For the text-containing cell, return its midpoint in (X, Y) coordinate format. 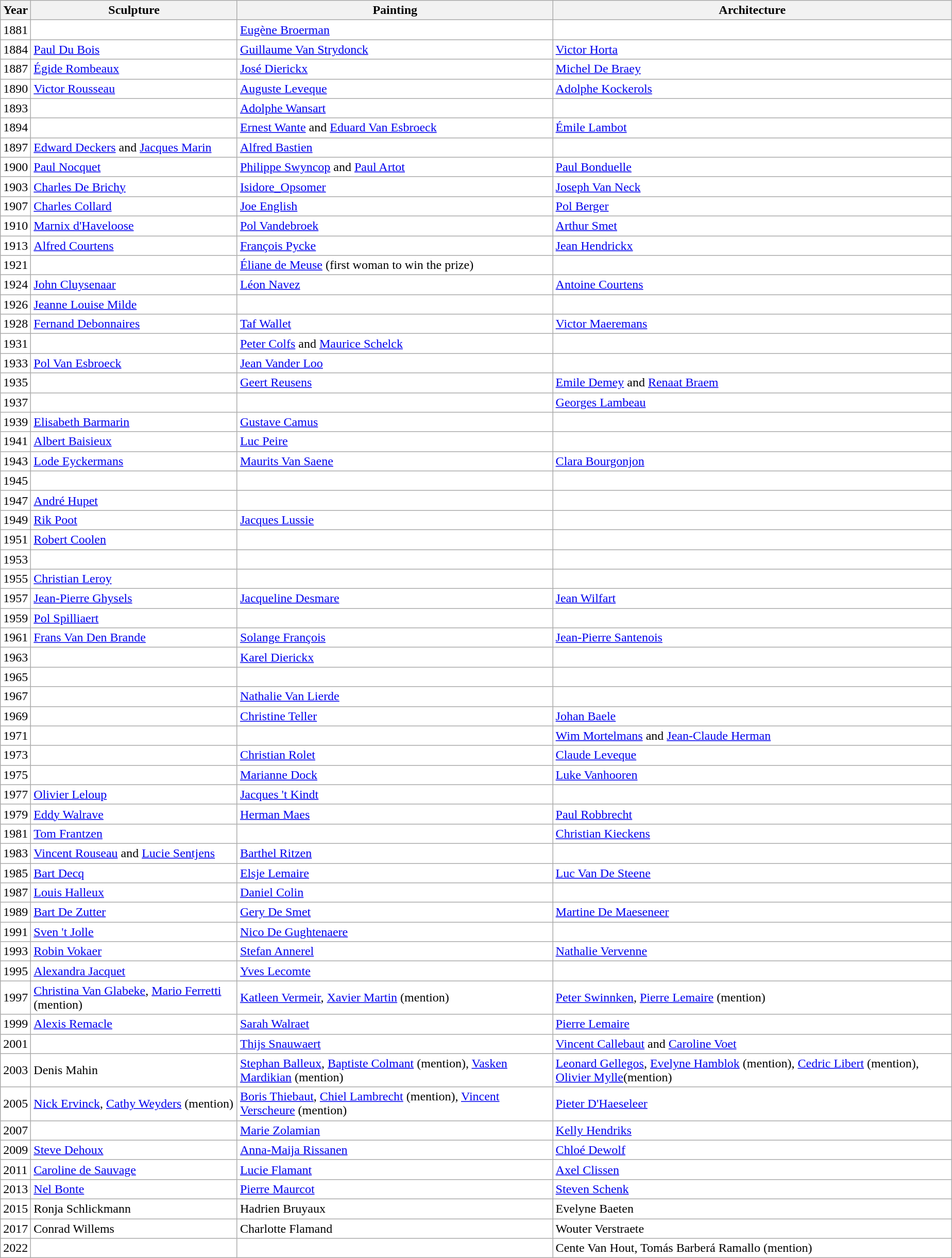
1997 (15, 997)
Joseph Van Neck (752, 186)
Barthel Ritzen (395, 853)
Clara Bourgonjon (752, 461)
Peter Swinnken, Pierre Lemaire (mention) (752, 997)
1910 (15, 226)
Michel De Braey (752, 69)
José Dierickx (395, 69)
1897 (15, 147)
Hadrien Bruyaux (395, 1209)
Maurits Van Saene (395, 461)
Luke Vanhooren (752, 775)
1959 (15, 618)
Jean-Pierre Santenois (752, 638)
Paul Robbrecht (752, 814)
Sculpture (134, 10)
Paul Nocquet (134, 167)
Yves Lecomte (395, 971)
1973 (15, 755)
Cente Van Hout, Tomás Barberá Ramallo (mention) (752, 1248)
Alexis Remacle (134, 1024)
1921 (15, 265)
Jean-Pierre Ghysels (134, 599)
Wouter Verstraete (752, 1229)
1979 (15, 814)
Rik Poot (134, 520)
1961 (15, 638)
Nel Bonte (134, 1189)
1933 (15, 363)
Jean Hendrickx (752, 246)
Sven 't Jolle (134, 932)
Pol Van Esbroeck (134, 363)
2013 (15, 1189)
Pol Vandebroek (395, 226)
1937 (15, 402)
Caroline de Sauvage (134, 1169)
Eugène Broerman (395, 30)
1945 (15, 481)
Geert Reusens (395, 383)
Gustave Camus (395, 422)
Jean Vander Loo (395, 363)
Eddy Walrave (134, 814)
1951 (15, 539)
2017 (15, 1229)
Charles Collard (134, 206)
Alfred Courtens (134, 246)
1941 (15, 441)
Victor Maeremans (752, 324)
1957 (15, 599)
2009 (15, 1150)
Isidore_Opsomer (395, 186)
1913 (15, 246)
Steven Schenk (752, 1189)
Bart Decq (134, 873)
Louis Halleux (134, 893)
Christina Van Glabeke, Mario Ferretti (mention) (134, 997)
Axel Clissen (752, 1169)
Bart De Zutter (134, 912)
Lucie Flamant (395, 1169)
1931 (15, 344)
Jacques Lussie (395, 520)
Christian Kieckens (752, 834)
Émile Lambot (752, 128)
1939 (15, 422)
1928 (15, 324)
Claude Leveque (752, 755)
Jacqueline Desmare (395, 599)
Pieter D'Haeseleer (752, 1103)
Pol Spilliaert (134, 618)
1894 (15, 128)
Conrad Willems (134, 1229)
2001 (15, 1044)
Peter Colfs and Maurice Schelck (395, 344)
1985 (15, 873)
Nathalie Vervenne (752, 951)
John Cluysenaar (134, 285)
Arthur Smet (752, 226)
2005 (15, 1103)
1993 (15, 951)
Antoine Courtens (752, 285)
Emile Demey and Renaat Braem (752, 383)
Elsje Lemaire (395, 873)
Pierre Maurcot (395, 1189)
Taf Wallet (395, 324)
1991 (15, 932)
Jeanne Louise Milde (134, 304)
2022 (15, 1248)
Steve Dehoux (134, 1150)
Gery De Smet (395, 912)
Painting (395, 10)
Joe English (395, 206)
1975 (15, 775)
Boris Thiebaut, Chiel Lambrecht (mention), Vincent Verscheure (mention) (395, 1103)
Katleen Vermeir, Xavier Martin (mention) (395, 997)
1999 (15, 1024)
1947 (15, 500)
1903 (15, 186)
Adolphe Kockerols (752, 89)
Philippe Swyncop and Paul Artot (395, 167)
Paul Du Bois (134, 49)
Nico De Gughtenaere (395, 932)
Alexandra Jacquet (134, 971)
1969 (15, 716)
Karel Dierickx (395, 657)
Victor Rousseau (134, 89)
Jean Wilfart (752, 599)
1907 (15, 206)
1943 (15, 461)
Georges Lambeau (752, 402)
Alfred Bastien (395, 147)
Victor Horta (752, 49)
1989 (15, 912)
Elisabeth Barmarin (134, 422)
1955 (15, 579)
Chloé Dewolf (752, 1150)
1881 (15, 30)
Charlotte Flamand (395, 1229)
Jacques 't Kindt (395, 794)
Christian Rolet (395, 755)
Lode Eyckermans (134, 461)
1971 (15, 736)
1884 (15, 49)
Marie Zolamian (395, 1130)
Léon Navez (395, 285)
Frans Van Den Brande (134, 638)
1963 (15, 657)
1887 (15, 69)
1900 (15, 167)
2015 (15, 1209)
1935 (15, 383)
Christine Teller (395, 716)
1995 (15, 971)
Evelyne Baeten (752, 1209)
Pierre Lemaire (752, 1024)
Wim Mortelmans and Jean-Claude Herman (752, 736)
Stefan Annerel (395, 951)
1953 (15, 559)
Robin Vokaer (134, 951)
Olivier Leloup (134, 794)
Adolphe Wansart (395, 108)
Vincent Callebaut and Caroline Voet (752, 1044)
Daniel Colin (395, 893)
2007 (15, 1130)
Edward Deckers and Jacques Marin (134, 147)
1981 (15, 834)
Solange François (395, 638)
Ernest Wante and Eduard Van Esbroeck (395, 128)
Martine De Maeseneer (752, 912)
Albert Baisieux (134, 441)
Herman Maes (395, 814)
Robert Coolen (134, 539)
1890 (15, 89)
1965 (15, 677)
1983 (15, 853)
Luc Van De Steene (752, 873)
Nick Ervinck, Cathy Weyders (mention) (134, 1103)
Fernand Debonnaires (134, 324)
1977 (15, 794)
1987 (15, 893)
Anna-Maija Rissanen (395, 1150)
Ronja Schlickmann (134, 1209)
Leonard Gellegos, Evelyne Hamblok (mention), Cedric Libert (mention), Olivier Mylle(mention) (752, 1070)
Denis Mahin (134, 1070)
Luc Peire (395, 441)
Guillaume Van Strydonck (395, 49)
1893 (15, 108)
Stephan Balleux, Baptiste Colmant (mention), Vasken Mardikian (mention) (395, 1070)
2011 (15, 1169)
Marnix d'Haveloose (134, 226)
Marianne Dock (395, 775)
Architecture (752, 10)
1926 (15, 304)
Sarah Walraet (395, 1024)
1949 (15, 520)
Nathalie Van Lierde (395, 696)
Paul Bonduelle (752, 167)
Vincent Rouseau and Lucie Sentjens (134, 853)
Pol Berger (752, 206)
1924 (15, 285)
Tom Frantzen (134, 834)
Éliane de Meuse (first woman to win the prize) (395, 265)
Thijs Snauwaert (395, 1044)
Johan Baele (752, 716)
Year (15, 10)
Auguste Leveque (395, 89)
Charles De Brichy (134, 186)
François Pycke (395, 246)
2003 (15, 1070)
Christian Leroy (134, 579)
Égide Rombeaux (134, 69)
André Hupet (134, 500)
1967 (15, 696)
Kelly Hendriks (752, 1130)
